Determine the [x, y] coordinate at the center of the cell enclosing the given text.  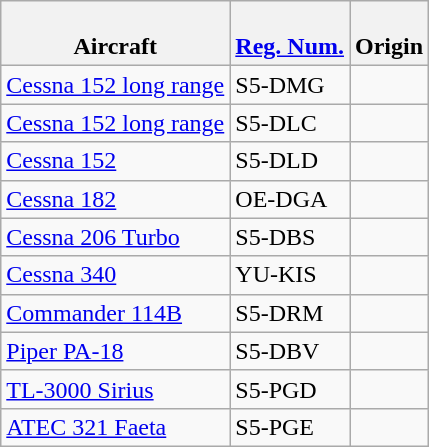
Cessna 340 [116, 275]
Reg. Num. [290, 34]
S5-DRM [290, 313]
Cessna 182 [116, 199]
S5-DMG [290, 85]
S5-PGE [290, 427]
ATEC 321 Faeta [116, 427]
YU-KIS [290, 275]
Origin [390, 34]
Cessna 152 [116, 161]
Piper PA-18 [116, 351]
S5-DBS [290, 237]
S5-DLC [290, 123]
TL-3000 Sirius [116, 389]
Cessna 206 Turbo [116, 237]
S5-PGD [290, 389]
S5-DLD [290, 161]
OE-DGA [290, 199]
Aircraft [116, 34]
Commander 114B [116, 313]
S5-DBV [290, 351]
